Scan for the cell matching the given text and deliver its [X, Y] coordinate at center. 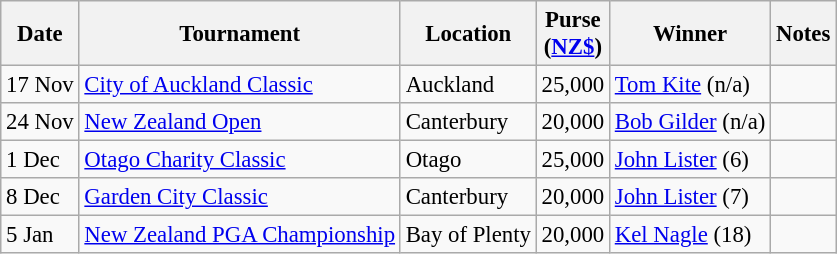
Otago Charity Classic [240, 160]
Kel Nagle (18) [690, 235]
Winner [690, 34]
Bob Gilder (n/a) [690, 122]
Tournament [240, 34]
Otago [468, 160]
Tom Kite (n/a) [690, 85]
Garden City Classic [240, 197]
Bay of Plenty [468, 235]
City of Auckland Classic [240, 85]
New Zealand PGA Championship [240, 235]
8 Dec [40, 197]
5 Jan [40, 235]
John Lister (6) [690, 160]
Purse(NZ$) [572, 34]
Date [40, 34]
New Zealand Open [240, 122]
Auckland [468, 85]
1 Dec [40, 160]
24 Nov [40, 122]
John Lister (7) [690, 197]
17 Nov [40, 85]
Location [468, 34]
Notes [804, 34]
